Locate the cell with the specified text and output its (x, y) center coordinate. 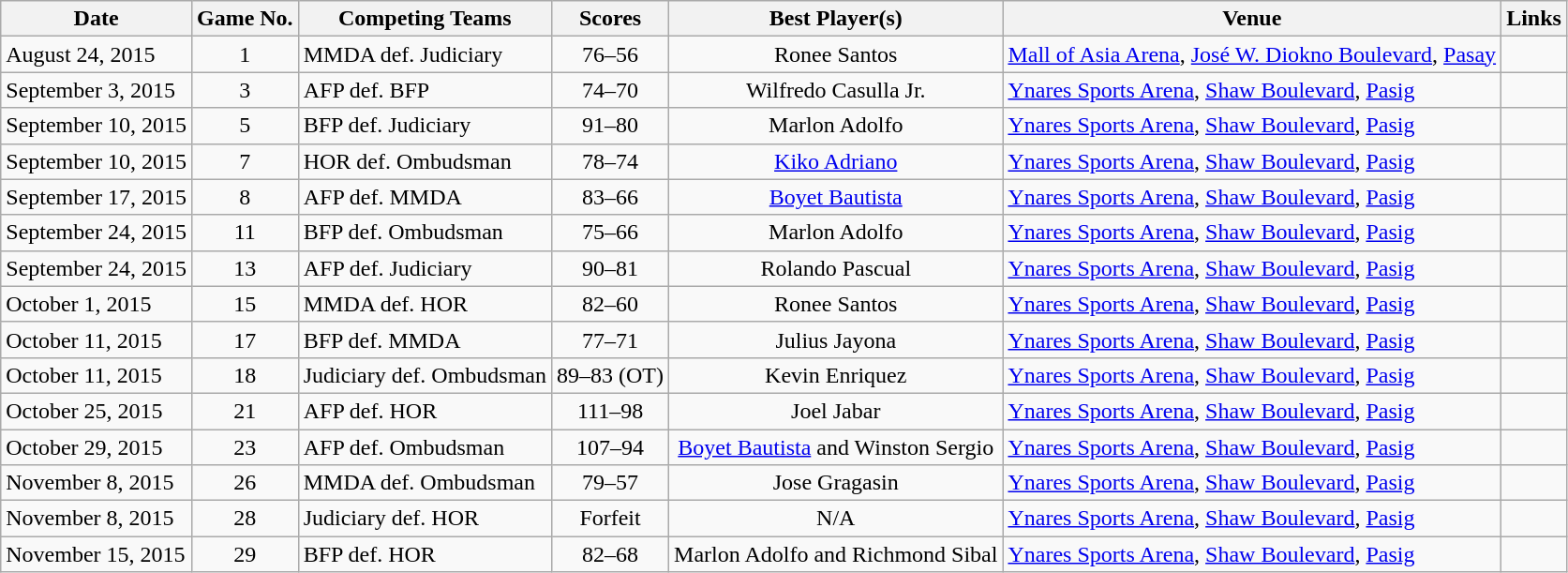
1 (245, 54)
September 3, 2015 (97, 90)
MMDA def. HOR (425, 304)
82–68 (611, 554)
MMDA def. Ombudsman (425, 483)
Kevin Enriquez (836, 375)
75–66 (611, 233)
BFP def. HOR (425, 554)
74–70 (611, 90)
Date (97, 19)
Boyet Bautista and Winston Sergio (836, 447)
29 (245, 554)
October 29, 2015 (97, 447)
21 (245, 411)
83–66 (611, 197)
Jose Gragasin (836, 483)
Rolando Pascual (836, 268)
Boyet Bautista (836, 197)
78–74 (611, 161)
13 (245, 268)
89–83 (OT) (611, 375)
August 24, 2015 (97, 54)
3 (245, 90)
76–56 (611, 54)
Wilfredo Casulla Jr. (836, 90)
Links (1534, 19)
8 (245, 197)
Judiciary def. Ombudsman (425, 375)
28 (245, 519)
October 25, 2015 (97, 411)
82–60 (611, 304)
18 (245, 375)
107–94 (611, 447)
AFP def. Ombudsman (425, 447)
Joel Jabar (836, 411)
BFP def. Judiciary (425, 126)
Judiciary def. HOR (425, 519)
Marlon Adolfo and Richmond Sibal (836, 554)
Julius Jayona (836, 339)
7 (245, 161)
October 1, 2015 (97, 304)
91–80 (611, 126)
September 17, 2015 (97, 197)
November 15, 2015 (97, 554)
111–98 (611, 411)
15 (245, 304)
11 (245, 233)
HOR def. Ombudsman (425, 161)
BFP def. MMDA (425, 339)
AFP def. HOR (425, 411)
5 (245, 126)
23 (245, 447)
17 (245, 339)
Competing Teams (425, 19)
Game No. (245, 19)
BFP def. Ombudsman (425, 233)
77–71 (611, 339)
AFP def. Judiciary (425, 268)
Forfeit (611, 519)
N/A (836, 519)
MMDA def. Judiciary (425, 54)
Best Player(s) (836, 19)
79–57 (611, 483)
Venue (1252, 19)
Mall of Asia Arena, José W. Diokno Boulevard, Pasay (1252, 54)
Scores (611, 19)
26 (245, 483)
Kiko Adriano (836, 161)
AFP def. BFP (425, 90)
AFP def. MMDA (425, 197)
90–81 (611, 268)
